Provide the (x, y) coordinate of the cell's center where the given text is located.  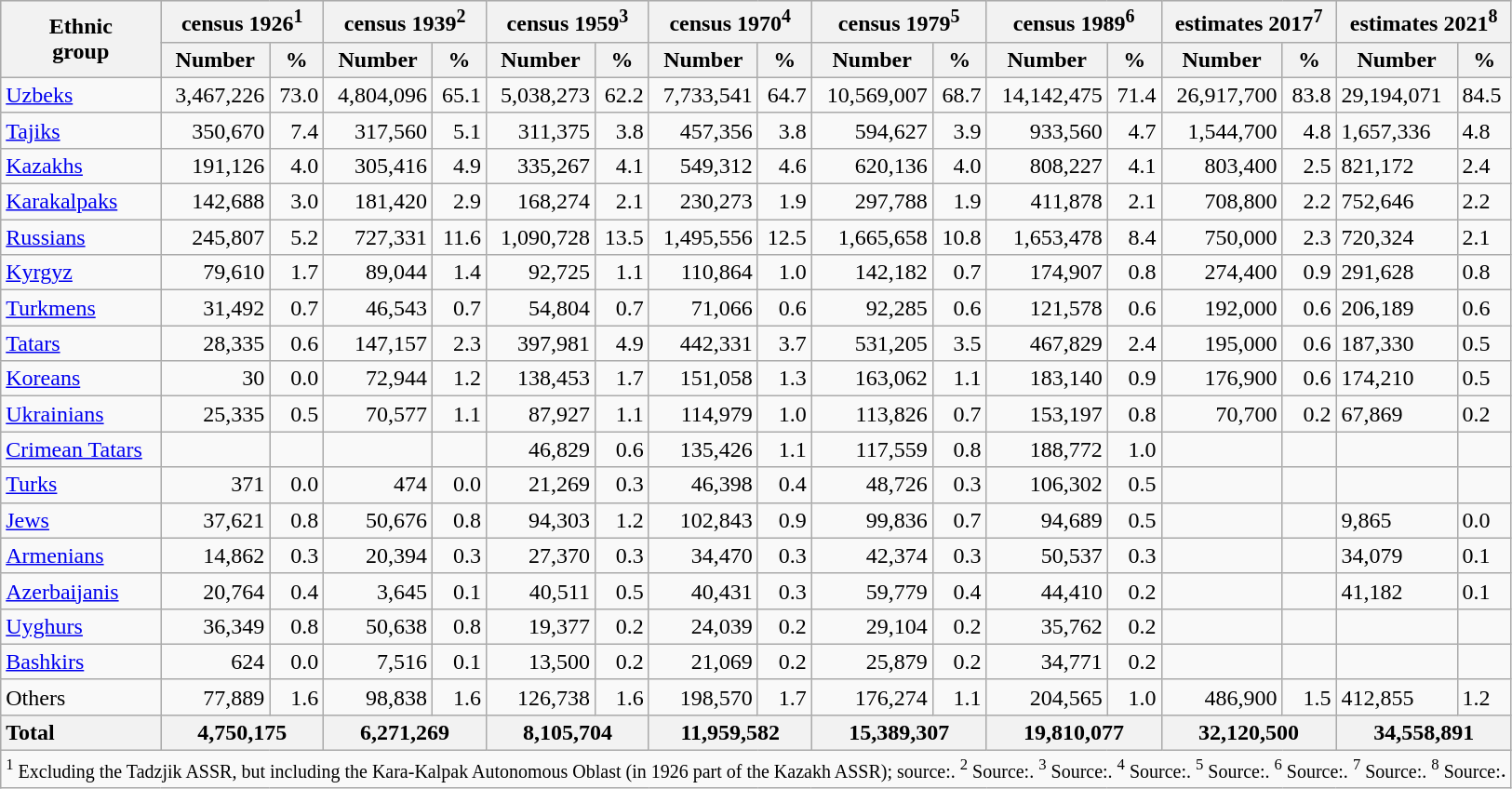
1.4 (460, 273)
census 19593 (568, 22)
77,889 (216, 697)
531,205 (872, 343)
Jews (81, 520)
727,331 (378, 237)
92,285 (872, 308)
30 (216, 379)
68.7 (959, 95)
291,628 (1397, 273)
31,492 (216, 308)
46,543 (378, 308)
Turks (81, 485)
147,157 (378, 343)
87,927 (542, 414)
29,104 (872, 626)
3.7 (784, 343)
110,864 (703, 273)
594,627 (872, 130)
36,349 (216, 626)
Bashkirs (81, 662)
192,000 (1222, 308)
1,653,478 (1047, 237)
126,738 (542, 697)
821,172 (1397, 166)
411,878 (1047, 202)
Russians (81, 237)
62.2 (622, 95)
549,312 (703, 166)
4.6 (784, 166)
3,467,226 (216, 95)
1,495,556 (703, 237)
11.6 (460, 237)
412,855 (1397, 697)
720,324 (1397, 237)
187,330 (1397, 343)
274,400 (1222, 273)
13.5 (622, 237)
Turkmens (81, 308)
750,000 (1222, 237)
142,182 (872, 273)
335,267 (542, 166)
311,375 (542, 130)
84.5 (1484, 95)
397,981 (542, 343)
46,398 (703, 485)
230,273 (703, 202)
19,810,077 (1074, 732)
195,000 (1222, 343)
138,453 (542, 379)
467,829 (1047, 343)
1.5 (1309, 697)
44,410 (1047, 591)
Koreans (81, 379)
15,389,307 (899, 732)
54,804 (542, 308)
40,511 (542, 591)
8,105,704 (568, 732)
9,865 (1397, 520)
1,665,658 (872, 237)
21,269 (542, 485)
94,303 (542, 520)
106,302 (1047, 485)
121,578 (1047, 308)
183,140 (1047, 379)
29,194,071 (1397, 95)
70,577 (378, 414)
168,274 (542, 202)
Ukrainians (81, 414)
3,645 (378, 591)
27,370 (542, 555)
10,569,007 (872, 95)
113,826 (872, 414)
48,726 (872, 485)
72,944 (378, 379)
708,800 (1222, 202)
5.1 (460, 130)
34,771 (1047, 662)
457,356 (703, 130)
8.4 (1134, 237)
176,274 (872, 697)
census 19261 (242, 22)
114,979 (703, 414)
Total (81, 732)
4,750,175 (242, 732)
151,058 (703, 379)
14,142,475 (1047, 95)
20,764 (216, 591)
41,182 (1397, 591)
64.7 (784, 95)
7,733,541 (703, 95)
65.1 (460, 95)
317,560 (378, 130)
estimates 20177 (1249, 22)
204,565 (1047, 697)
305,416 (378, 166)
624 (216, 662)
50,676 (378, 520)
5,038,273 (542, 95)
188,772 (1047, 449)
census 19704 (729, 22)
19,377 (542, 626)
37,621 (216, 520)
34,558,891 (1424, 732)
Tajiks (81, 130)
10.8 (959, 237)
1,090,728 (542, 237)
933,560 (1047, 130)
Tatars (81, 343)
153,197 (1047, 414)
83.8 (1309, 95)
Uyghurs (81, 626)
92,725 (542, 273)
371 (216, 485)
181,420 (378, 202)
3.5 (959, 343)
99,836 (872, 520)
206,189 (1397, 308)
3.9 (959, 130)
73.0 (297, 95)
34,470 (703, 555)
486,900 (1222, 697)
70,700 (1222, 414)
42,374 (872, 555)
35,762 (1047, 626)
297,788 (872, 202)
13,500 (542, 662)
Crimean Tatars (81, 449)
7,516 (378, 662)
71.4 (1134, 95)
1,657,336 (1397, 130)
28,335 (216, 343)
803,400 (1222, 166)
Armenians (81, 555)
89,044 (378, 273)
34,079 (1397, 555)
1.3 (784, 379)
7.4 (297, 130)
12.5 (784, 237)
census 19896 (1074, 22)
2.5 (1309, 166)
25,335 (216, 414)
census 19392 (406, 22)
32,120,500 (1249, 732)
50,638 (378, 626)
808,227 (1047, 166)
752,646 (1397, 202)
176,900 (1222, 379)
50,537 (1047, 555)
163,062 (872, 379)
474 (378, 485)
198,570 (703, 697)
1,544,700 (1222, 130)
142,688 (216, 202)
6,271,269 (406, 732)
21,069 (703, 662)
59,779 (872, 591)
Uzbeks (81, 95)
40,431 (703, 591)
3.0 (297, 202)
20,394 (378, 555)
Ethnicgroup (81, 39)
Azerbaijanis (81, 591)
102,843 (703, 520)
442,331 (703, 343)
94,689 (1047, 520)
11,959,582 (729, 732)
26,917,700 (1222, 95)
census 19795 (899, 22)
135,426 (703, 449)
24,039 (703, 626)
98,838 (378, 697)
46,829 (542, 449)
174,907 (1047, 273)
Kazakhs (81, 166)
Others (81, 697)
71,066 (703, 308)
4.7 (1134, 130)
Karakalpaks (81, 202)
25,879 (872, 662)
117,559 (872, 449)
350,670 (216, 130)
14,862 (216, 555)
Kyrgyz (81, 273)
79,610 (216, 273)
4,804,096 (378, 95)
245,807 (216, 237)
2.9 (460, 202)
620,136 (872, 166)
5.2 (297, 237)
174,210 (1397, 379)
191,126 (216, 166)
estimates 20218 (1424, 22)
67,869 (1397, 414)
